From the cell containing the given text, extract its center point as (X, Y) coordinate. 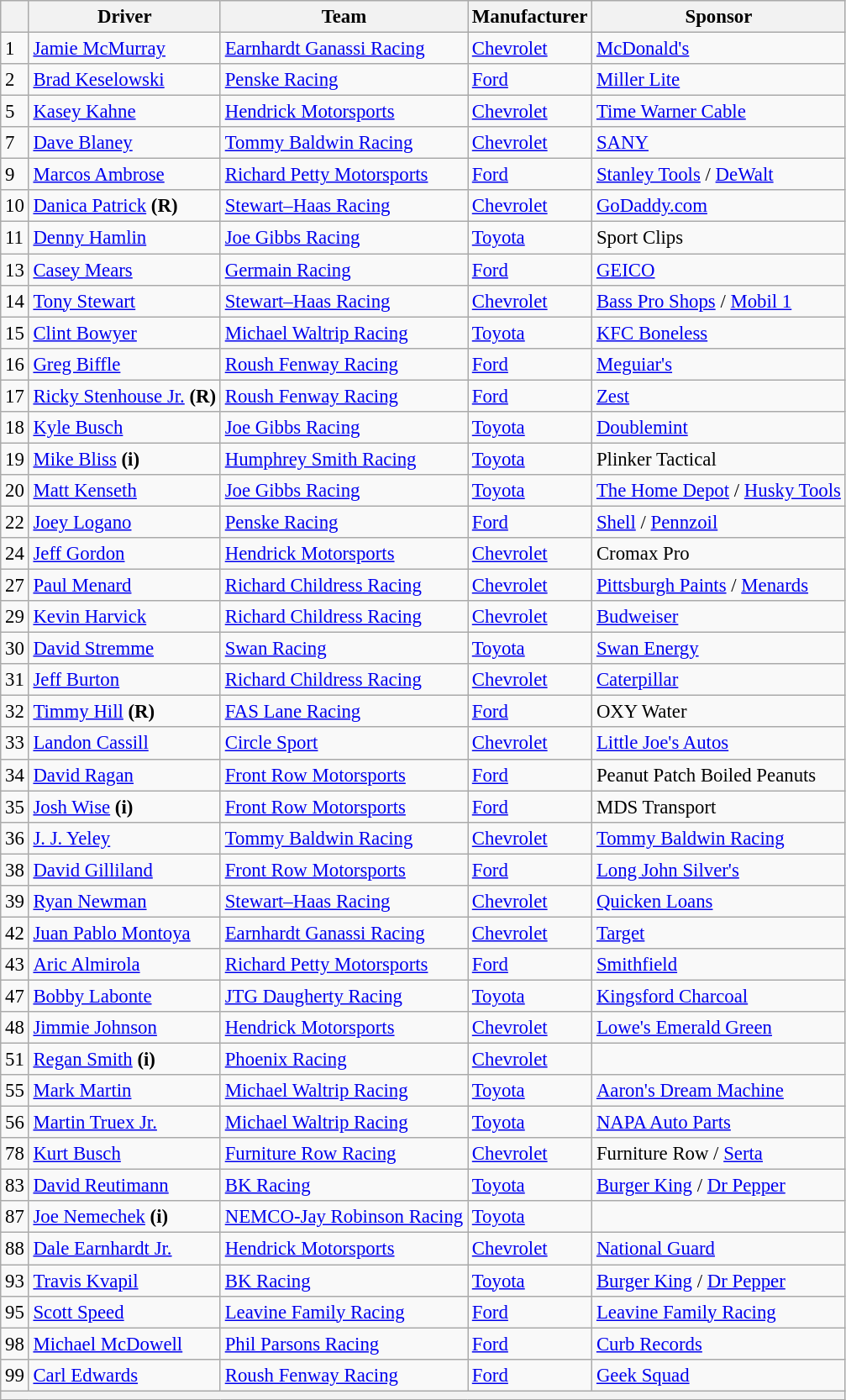
93 (15, 1281)
Paul Menard (124, 586)
Zest (719, 396)
Cromax Pro (719, 554)
Ryan Newman (124, 902)
Jeff Gordon (124, 554)
Furniture Row / Serta (719, 1154)
Shell / Pennzoil (719, 522)
Regan Smith (i) (124, 1060)
Manufacturer (529, 17)
Clint Bowyer (124, 333)
J. J. Yeley (124, 838)
Mark Martin (124, 1091)
JTG Daugherty Racing (344, 996)
15 (15, 333)
Quicken Loans (719, 902)
11 (15, 238)
7 (15, 143)
Tony Stewart (124, 301)
42 (15, 933)
Ricky Stenhouse Jr. (R) (124, 396)
The Home Depot / Husky Tools (719, 491)
David Stremme (124, 649)
NAPA Auto Parts (719, 1123)
13 (15, 270)
Bass Pro Shops / Mobil 1 (719, 301)
36 (15, 838)
David Reutimann (124, 1186)
Kevin Harvick (124, 617)
GEICO (719, 270)
GoDaddy.com (719, 206)
30 (15, 649)
Circle Sport (344, 744)
NEMCO-Jay Robinson Racing (344, 1218)
Denny Hamlin (124, 238)
David Gilliland (124, 870)
Peanut Patch Boiled Peanuts (719, 775)
Kurt Busch (124, 1154)
McDonald's (719, 49)
Germain Racing (344, 270)
22 (15, 522)
KFC Boneless (719, 333)
98 (15, 1344)
Marcos Ambrose (124, 175)
Time Warner Cable (719, 112)
1 (15, 49)
2 (15, 80)
Miller Lite (719, 80)
Jeff Burton (124, 680)
16 (15, 364)
99 (15, 1375)
Curb Records (719, 1344)
Joe Nemechek (i) (124, 1218)
Aaron's Dream Machine (719, 1091)
33 (15, 744)
Budweiser (719, 617)
Long John Silver's (719, 870)
Phoenix Racing (344, 1060)
Smithfield (719, 965)
31 (15, 680)
Joey Logano (124, 522)
Brad Keselowski (124, 80)
Josh Wise (i) (124, 807)
Timmy Hill (R) (124, 712)
Stanley Tools / DeWalt (719, 175)
18 (15, 428)
Landon Cassill (124, 744)
Swan Racing (344, 649)
24 (15, 554)
Lowe's Emerald Green (719, 1028)
Furniture Row Racing (344, 1154)
Jimmie Johnson (124, 1028)
35 (15, 807)
National Guard (719, 1249)
Sponsor (719, 17)
5 (15, 112)
48 (15, 1028)
Pittsburgh Paints / Menards (719, 586)
OXY Water (719, 712)
Swan Energy (719, 649)
Target (719, 933)
32 (15, 712)
Kingsford Charcoal (719, 996)
Mike Bliss (i) (124, 459)
10 (15, 206)
Caterpillar (719, 680)
34 (15, 775)
MDS Transport (719, 807)
Bobby Labonte (124, 996)
87 (15, 1218)
Danica Patrick (R) (124, 206)
55 (15, 1091)
Geek Squad (719, 1375)
Kyle Busch (124, 428)
83 (15, 1186)
Sport Clips (719, 238)
Matt Kenseth (124, 491)
51 (15, 1060)
39 (15, 902)
Kasey Kahne (124, 112)
Plinker Tactical (719, 459)
47 (15, 996)
Carl Edwards (124, 1375)
78 (15, 1154)
17 (15, 396)
43 (15, 965)
Doublemint (719, 428)
14 (15, 301)
Little Joe's Autos (719, 744)
David Ragan (124, 775)
Casey Mears (124, 270)
19 (15, 459)
SANY (719, 143)
Meguiar's (719, 364)
88 (15, 1249)
Juan Pablo Montoya (124, 933)
Jamie McMurray (124, 49)
Team (344, 17)
FAS Lane Racing (344, 712)
Michael McDowell (124, 1344)
Dale Earnhardt Jr. (124, 1249)
38 (15, 870)
Scott Speed (124, 1312)
9 (15, 175)
Dave Blaney (124, 143)
Driver (124, 17)
Aric Almirola (124, 965)
Humphrey Smith Racing (344, 459)
27 (15, 586)
Phil Parsons Racing (344, 1344)
Greg Biffle (124, 364)
Travis Kvapil (124, 1281)
Martin Truex Jr. (124, 1123)
95 (15, 1312)
20 (15, 491)
56 (15, 1123)
29 (15, 617)
